Capture the cell that displays the provided text and extract its (x, y) central coordinate. 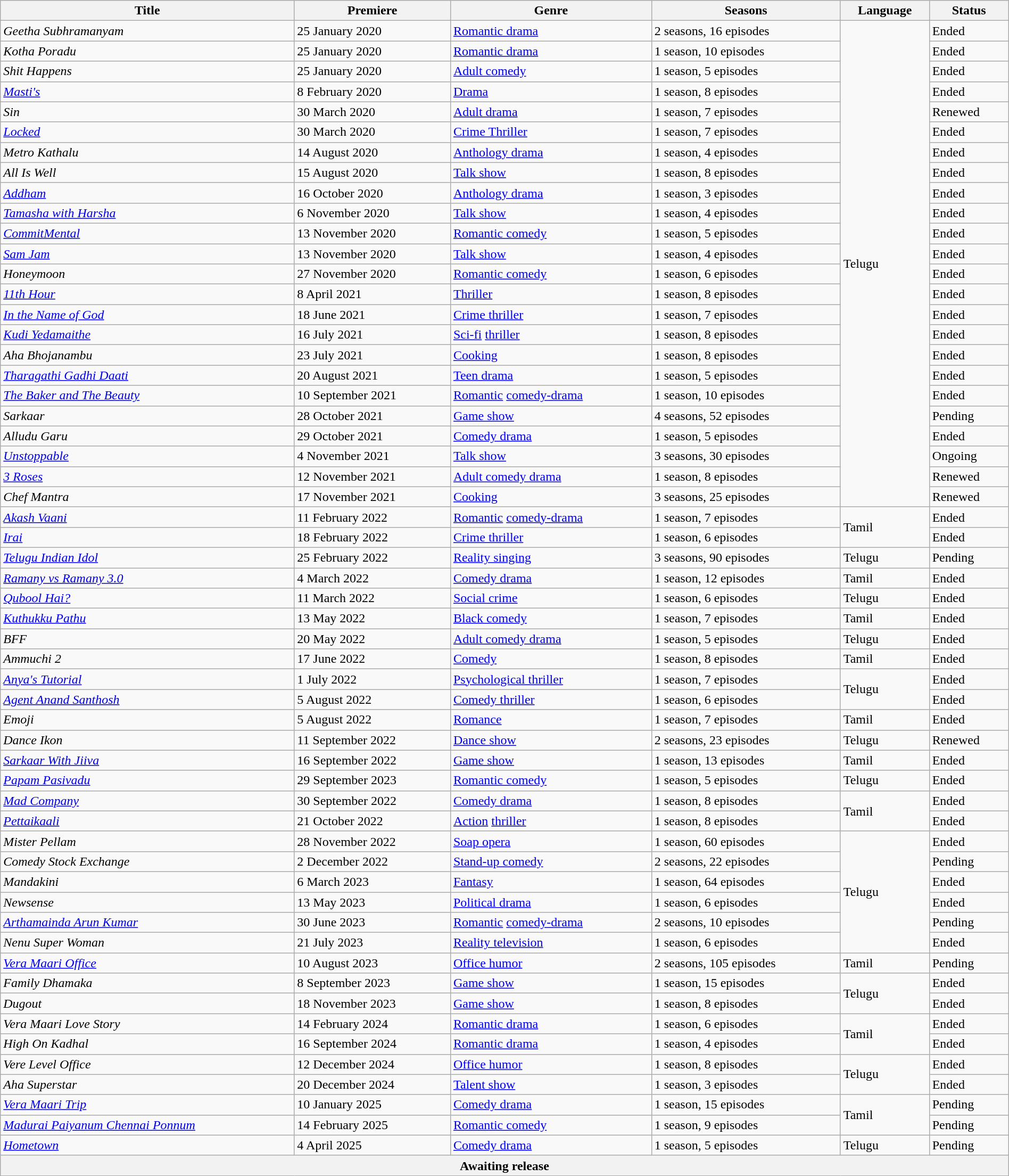
All Is Well (147, 172)
Anya's Tutorial (147, 679)
Ongoing (969, 456)
1 season, 12 episodes (746, 578)
Madurai Paiyanum Chennai Ponnum (147, 1125)
Sci-fi thriller (551, 335)
Kotha Poradu (147, 51)
Teen drama (551, 375)
4 March 2022 (373, 578)
2 December 2022 (373, 861)
1 season, 9 episodes (746, 1125)
20 August 2021 (373, 375)
18 November 2023 (373, 1004)
Hometown (147, 1145)
In the Name of God (147, 315)
12 November 2021 (373, 476)
Emoji (147, 720)
Arthamainda Arun Kumar (147, 923)
Genre (551, 11)
Comedy (551, 659)
Geetha Subhramanyam (147, 31)
Dugout (147, 1004)
3 seasons, 90 episodes (746, 557)
Black comedy (551, 619)
10 September 2021 (373, 396)
Aha Bhojanambu (147, 355)
Sam Jam (147, 254)
Reality singing (551, 557)
14 August 2020 (373, 152)
11th Hour (147, 294)
CommitMental (147, 233)
14 February 2024 (373, 1024)
2 seasons, 16 episodes (746, 31)
Premiere (373, 11)
3 seasons, 25 episodes (746, 497)
Awaiting release (504, 1165)
23 July 2021 (373, 355)
4 seasons, 52 episodes (746, 416)
Title (147, 11)
10 January 2025 (373, 1105)
Ammuchi 2 (147, 659)
18 June 2021 (373, 315)
Political drama (551, 902)
Stand-up comedy (551, 861)
21 July 2023 (373, 943)
Alludu Garu (147, 436)
16 July 2021 (373, 335)
Crime Thriller (551, 132)
11 September 2022 (373, 740)
Mandakini (147, 882)
8 April 2021 (373, 294)
Vera Maari Love Story (147, 1024)
Social crime (551, 598)
Reality television (551, 943)
BFF (147, 639)
2 seasons, 105 episodes (746, 963)
2 seasons, 23 episodes (746, 740)
Seasons (746, 11)
Honeymoon (147, 274)
12 December 2024 (373, 1064)
Vera Maari Trip (147, 1105)
Telugu Indian Idol (147, 557)
30 September 2022 (373, 801)
Kuthukku Pathu (147, 619)
17 November 2021 (373, 497)
Status (969, 11)
Papam Pasivadu (147, 780)
Irai (147, 537)
Comedy Stock Exchange (147, 861)
Soap opera (551, 841)
Action thriller (551, 821)
Fantasy (551, 882)
3 seasons, 30 episodes (746, 456)
21 October 2022 (373, 821)
Shit Happens (147, 71)
Aha Superstar (147, 1084)
1 July 2022 (373, 679)
28 November 2022 (373, 841)
8 February 2020 (373, 92)
Adult comedy (551, 71)
Mister Pellam (147, 841)
Romance (551, 720)
3 Roses (147, 476)
Agent Anand Santhosh (147, 700)
Comedy thriller (551, 700)
29 September 2023 (373, 780)
Mad Company (147, 801)
2 seasons, 10 episodes (746, 923)
Drama (551, 92)
14 February 2025 (373, 1125)
Language (884, 11)
Masti's (147, 92)
29 October 2021 (373, 436)
16 September 2022 (373, 760)
2 seasons, 22 episodes (746, 861)
Dance Ikon (147, 740)
30 June 2023 (373, 923)
Sarkaar With Jiiva (147, 760)
Qubool Hai? (147, 598)
Dance show (551, 740)
6 March 2023 (373, 882)
Tamasha with Harsha (147, 213)
15 August 2020 (373, 172)
Newsense (147, 902)
11 February 2022 (373, 517)
4 November 2021 (373, 456)
13 May 2023 (373, 902)
Family Dhamaka (147, 983)
Sin (147, 112)
10 August 2023 (373, 963)
High On Kadhal (147, 1044)
Chef Mantra (147, 497)
13 May 2022 (373, 619)
6 November 2020 (373, 213)
16 September 2024 (373, 1044)
Kudi Yedamaithe (147, 335)
17 June 2022 (373, 659)
Metro Kathalu (147, 152)
25 February 2022 (373, 557)
Thriller (551, 294)
Vera Maari Office (147, 963)
20 May 2022 (373, 639)
4 April 2025 (373, 1145)
Psychological thriller (551, 679)
The Baker and The Beauty (147, 396)
Nenu Super Woman (147, 943)
Addham (147, 193)
20 December 2024 (373, 1084)
Pettaikaali (147, 821)
28 October 2021 (373, 416)
27 November 2020 (373, 274)
1 season, 64 episodes (746, 882)
1 season, 60 episodes (746, 841)
Locked (147, 132)
Unstoppable (147, 456)
Talent show (551, 1084)
Akash Vaani (147, 517)
Vere Level Office (147, 1064)
16 October 2020 (373, 193)
11 March 2022 (373, 598)
Adult drama (551, 112)
Ramany vs Ramany 3.0 (147, 578)
1 season, 13 episodes (746, 760)
Tharagathi Gadhi Daati (147, 375)
Sarkaar (147, 416)
8 September 2023 (373, 983)
18 February 2022 (373, 537)
